Extract the [x, y] coordinate from the center of the cell holding the provided text.  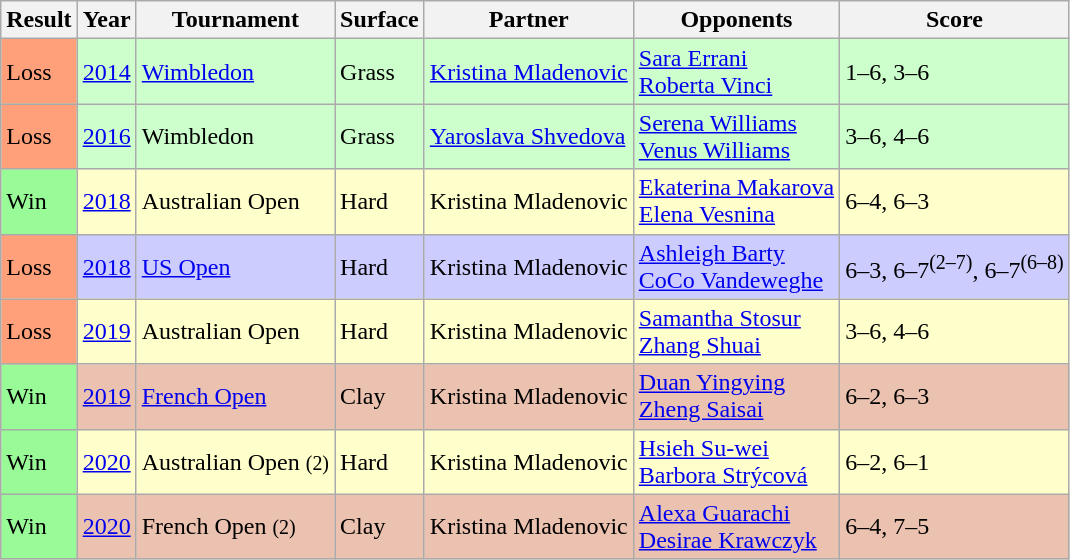
6–2, 6–3 [955, 396]
Surface [380, 20]
6–4, 6–3 [955, 202]
French Open [235, 396]
Tournament [235, 20]
Ekaterina Makarova Elena Vesnina [736, 202]
6–3, 6–7(2–7), 6–7(6–8) [955, 266]
French Open (2) [235, 526]
Australian Open (2) [235, 462]
1–6, 3–6 [955, 72]
Yaroslava Shvedova [528, 136]
Duan Yingying Zheng Saisai [736, 396]
Samantha Stosur Zhang Shuai [736, 332]
Result [39, 20]
Serena Williams Venus Williams [736, 136]
Hsieh Su-wei Barbora Strýcová [736, 462]
Opponents [736, 20]
Year [106, 20]
Sara Errani Roberta Vinci [736, 72]
Partner [528, 20]
US Open [235, 266]
6–4, 7–5 [955, 526]
Alexa Guarachi Desirae Krawczyk [736, 526]
2014 [106, 72]
Score [955, 20]
2016 [106, 136]
6–2, 6–1 [955, 462]
Ashleigh Barty CoCo Vandeweghe [736, 266]
